Scan for the cell matching the given text and deliver its [X, Y] coordinate at center. 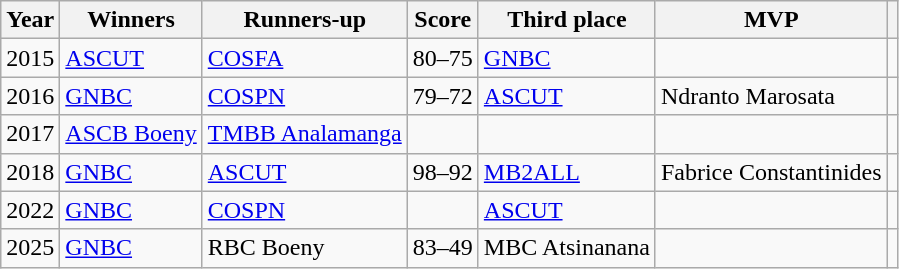
COSFA [304, 58]
Fabrice Constantinides [771, 172]
TMBB Analamanga [304, 134]
Winners [131, 20]
83–49 [442, 248]
98–92 [442, 172]
2016 [30, 96]
Score [442, 20]
2022 [30, 210]
MVP [771, 20]
ASCB Boeny [131, 134]
2018 [30, 172]
MB2ALL [566, 172]
MBC Atsinanana [566, 248]
Third place [566, 20]
79–72 [442, 96]
2015 [30, 58]
2017 [30, 134]
80–75 [442, 58]
Ndranto Marosata [771, 96]
Runners-up [304, 20]
Year [30, 20]
RBC Boeny [304, 248]
2025 [30, 248]
